Return the [x, y] coordinate for the center point of the cell that contains the specified text.  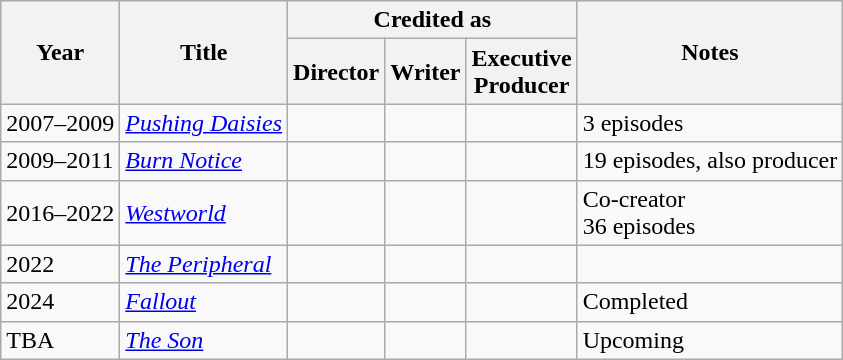
2009–2011 [60, 161]
The Son [204, 340]
Pushing Daisies [204, 123]
Co-creator36 episodes [710, 212]
Year [60, 52]
2007–2009 [60, 123]
Burn Notice [204, 161]
3 episodes [710, 123]
ExecutiveProducer [522, 72]
2024 [60, 302]
Upcoming [710, 340]
Completed [710, 302]
The Peripheral [204, 264]
Notes [710, 52]
Director [336, 72]
Westworld [204, 212]
Credited as [433, 20]
2022 [60, 264]
TBA [60, 340]
2016–2022 [60, 212]
19 episodes, also producer [710, 161]
Title [204, 52]
Fallout [204, 302]
Writer [426, 72]
